Detect which cell encompasses the target text, then output its (x, y) center coordinate. 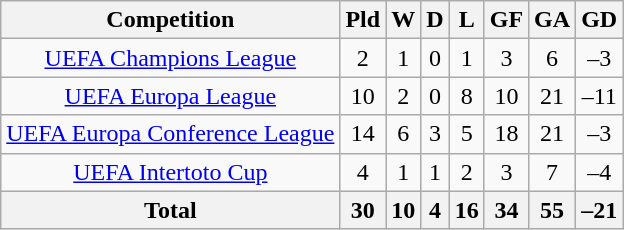
Pld (363, 20)
–11 (600, 96)
8 (466, 96)
Competition (170, 20)
UEFA Intertoto Cup (170, 172)
Total (170, 210)
30 (363, 210)
–4 (600, 172)
UEFA Europa Conference League (170, 134)
L (466, 20)
D (435, 20)
GD (600, 20)
GF (506, 20)
W (404, 20)
5 (466, 134)
7 (552, 172)
UEFA Europa League (170, 96)
–21 (600, 210)
55 (552, 210)
UEFA Champions League (170, 58)
14 (363, 134)
34 (506, 210)
16 (466, 210)
18 (506, 134)
GA (552, 20)
